Locate the cell with the specified text and output its [X, Y] center coordinate. 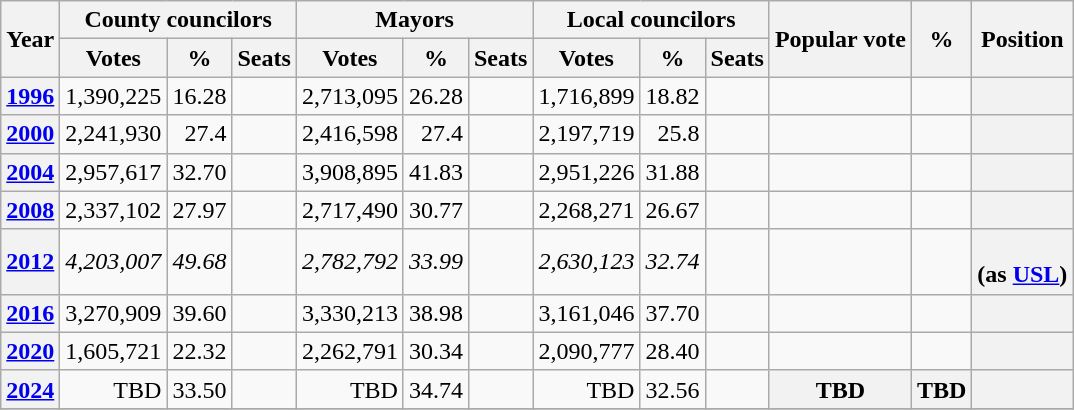
2,630,123 [586, 262]
22.32 [200, 351]
2012 [30, 262]
County councilors [178, 20]
1,390,225 [114, 96]
30.77 [436, 210]
2,268,271 [586, 210]
25.8 [672, 134]
2020 [30, 351]
31.88 [672, 172]
33.50 [200, 389]
2,951,226 [586, 172]
34.74 [436, 389]
2,241,930 [114, 134]
33.99 [436, 262]
49.68 [200, 262]
2,090,777 [586, 351]
2,262,791 [350, 351]
1,716,899 [586, 96]
41.83 [436, 172]
3,908,895 [350, 172]
37.70 [672, 313]
Popular vote [840, 39]
2004 [30, 172]
2,713,095 [350, 96]
2008 [30, 210]
4,203,007 [114, 262]
3,270,909 [114, 313]
38.98 [436, 313]
16.28 [200, 96]
32.70 [200, 172]
32.56 [672, 389]
2,416,598 [350, 134]
2,957,617 [114, 172]
27.97 [200, 210]
1996 [30, 96]
Local councilors [652, 20]
2,337,102 [114, 210]
26.28 [436, 96]
32.74 [672, 262]
2016 [30, 313]
2000 [30, 134]
18.82 [672, 96]
3,161,046 [586, 313]
2,717,490 [350, 210]
2,782,792 [350, 262]
Position [1022, 39]
2024 [30, 389]
(as USL) [1022, 262]
30.34 [436, 351]
Year [30, 39]
28.40 [672, 351]
39.60 [200, 313]
3,330,213 [350, 313]
26.67 [672, 210]
1,605,721 [114, 351]
Mayors [414, 20]
2,197,719 [586, 134]
